Return the [x, y] coordinate for the center point of the cell that contains the specified text.  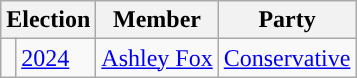
Ashley Fox [157, 58]
2024 [56, 58]
Party [287, 20]
Election [48, 20]
Member [157, 20]
Conservative [287, 58]
